Pinpoint the cell where the given text exists, returning its [X, Y] midpoint coordinate. 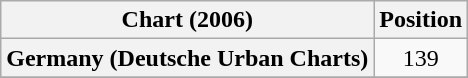
Position [421, 20]
Germany (Deutsche Urban Charts) [188, 58]
139 [421, 58]
Chart (2006) [188, 20]
